From the cell containing the given text, extract its center point as (X, Y) coordinate. 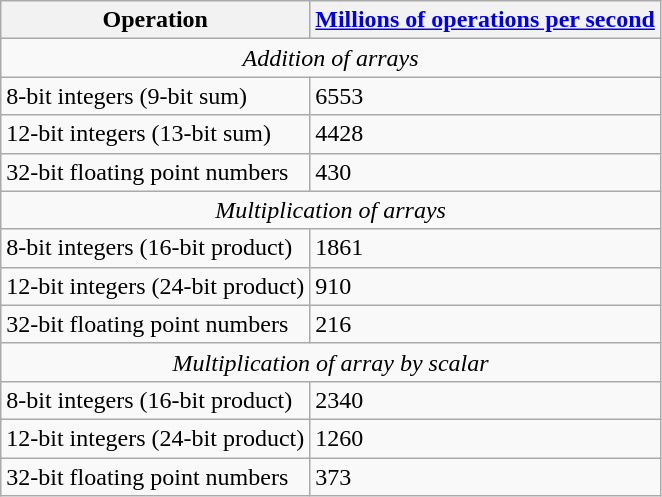
8-bit integers (9-bit sum) (156, 96)
Addition of arrays (331, 58)
1861 (486, 248)
1260 (486, 438)
373 (486, 477)
4428 (486, 134)
216 (486, 324)
Multiplication of array by scalar (331, 362)
6553 (486, 96)
Millions of operations per second (486, 20)
910 (486, 286)
430 (486, 172)
12-bit integers (13-bit sum) (156, 134)
Multiplication of arrays (331, 210)
2340 (486, 400)
Operation (156, 20)
